For the text-containing cell, return its midpoint in [x, y] coordinate format. 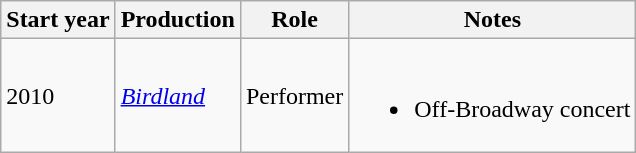
2010 [58, 96]
Off-Broadway concert [492, 96]
Birdland [178, 96]
Role [294, 20]
Notes [492, 20]
Performer [294, 96]
Production [178, 20]
Start year [58, 20]
